Scan for the cell matching the given text and deliver its (x, y) coordinate at center. 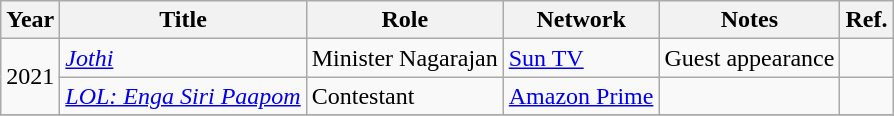
Amazon Prime (581, 96)
Minister Nagarajan (404, 58)
LOL: Enga Siri Paapom (183, 96)
Ref. (866, 20)
Sun TV (581, 58)
Contestant (404, 96)
Guest appearance (750, 58)
Year (30, 20)
Notes (750, 20)
2021 (30, 77)
Title (183, 20)
Role (404, 20)
Network (581, 20)
Jothi (183, 58)
